From the cell containing the given text, extract its center point as [x, y] coordinate. 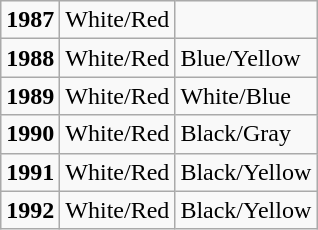
1989 [30, 96]
White/Blue [246, 96]
1988 [30, 58]
1990 [30, 134]
1987 [30, 20]
Black/Gray [246, 134]
1992 [30, 210]
1991 [30, 172]
Blue/Yellow [246, 58]
